Scan for the cell matching the given text and deliver its [x, y] coordinate at center. 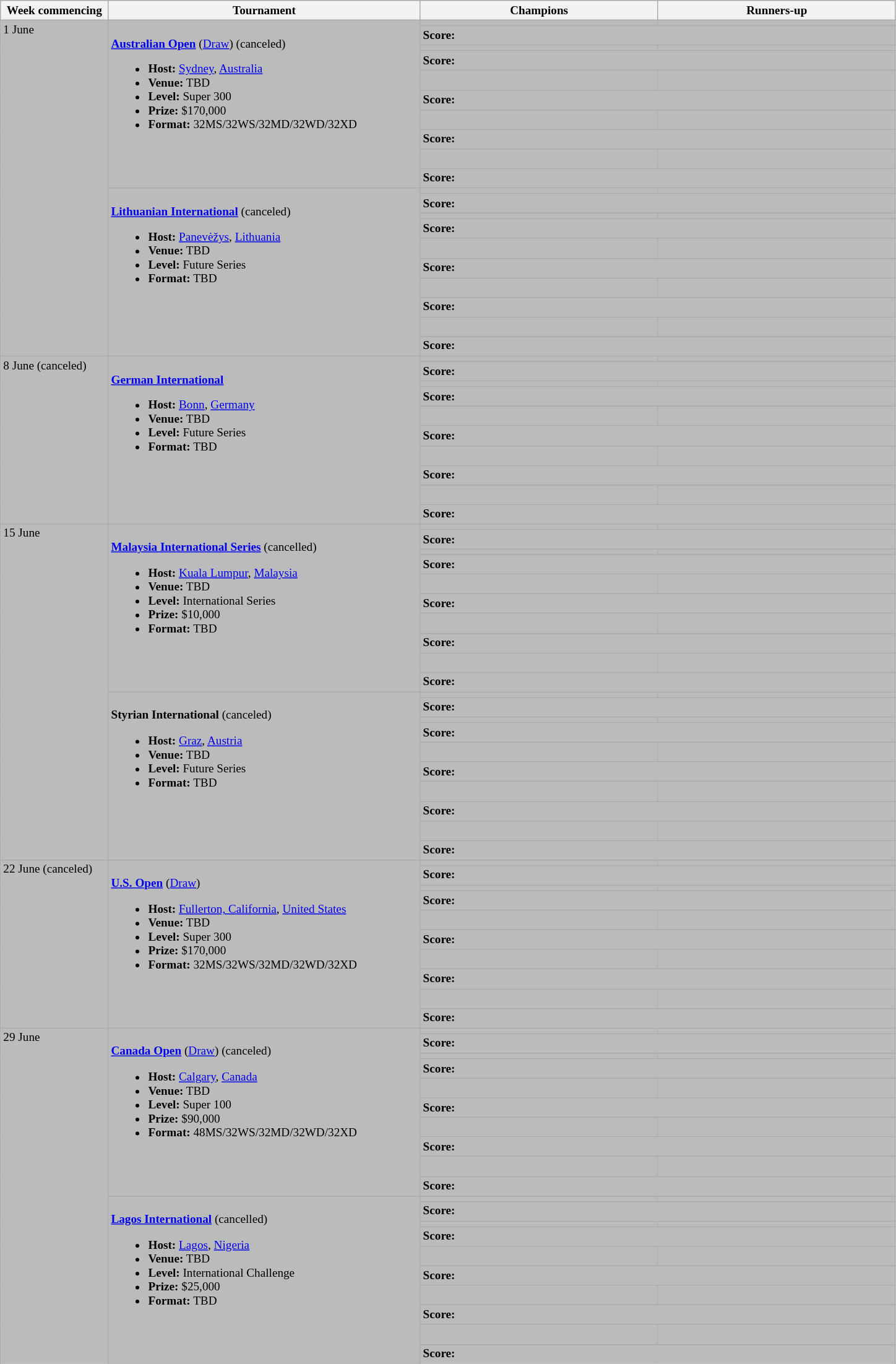
29 June [54, 1196]
15 June [54, 692]
Runners-up [777, 11]
Lagos International (cancelled)Host: Lagos, NigeriaVenue: TBDLevel: International ChallengePrize: $25,000Format: TBD [264, 1280]
U.S. Open (Draw)Host: Fullerton, California, United StatesVenue: TBDLevel: Super 300Prize: $170,000Format: 32MS/32WS/32MD/32WD/32XD [264, 943]
Champions [539, 11]
Malaysia International Series (cancelled)Host: Kuala Lumpur, MalaysiaVenue: TBDLevel: International SeriesPrize: $10,000Format: TBD [264, 608]
8 June (canceled) [54, 439]
Week commencing [54, 11]
Canada Open (Draw) (canceled)Host: Calgary, CanadaVenue: TBDLevel: Super 100Prize: $90,000Format: 48MS/32WS/32MD/32WD/32XD [264, 1111]
Lithuanian International (canceled)Host: Panevėžys, LithuaniaVenue: TBDLevel: Future SeriesFormat: TBD [264, 272]
German InternationalHost: Bonn, GermanyVenue: TBDLevel: Future SeriesFormat: TBD [264, 439]
Styrian International (canceled)Host: Graz, AustriaVenue: TBDLevel: Future SeriesFormat: TBD [264, 776]
1 June [54, 188]
Australian Open (Draw) (canceled)Host: Sydney, AustraliaVenue: TBDLevel: Super 300Prize: $170,000Format: 32MS/32WS/32MD/32WD/32XD [264, 104]
Tournament [264, 11]
22 June (canceled) [54, 943]
